Extract the (x, y) coordinate from the center of the cell holding the provided text.  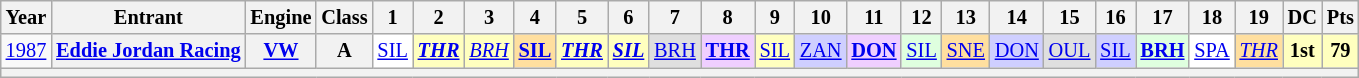
Year (26, 17)
13 (966, 17)
DC (1302, 17)
4 (536, 17)
Pts (1340, 17)
10 (821, 17)
6 (628, 17)
12 (921, 17)
15 (1070, 17)
Class (344, 17)
1st (1302, 51)
A (344, 51)
OUL (1070, 51)
1 (393, 17)
3 (488, 17)
2 (439, 17)
Entrant (148, 17)
8 (728, 17)
18 (1212, 17)
19 (1259, 17)
VW (282, 51)
14 (1017, 17)
17 (1163, 17)
11 (874, 17)
ZAN (821, 51)
SPA (1212, 51)
16 (1115, 17)
SNE (966, 51)
9 (775, 17)
7 (675, 17)
1987 (26, 51)
5 (582, 17)
Eddie Jordan Racing (148, 51)
79 (1340, 51)
Engine (282, 17)
